Provide the (x, y) coordinate of the cell's center where the given text is located.  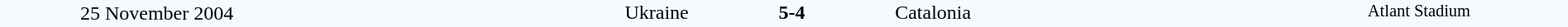
Catalonia (1082, 12)
Ukraine (501, 12)
25 November 2004 (157, 13)
5-4 (791, 12)
Atlant Stadium (1419, 13)
